For the text-containing cell, return its midpoint in (X, Y) coordinate format. 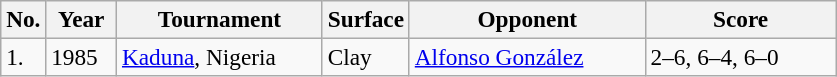
2–6, 6–4, 6–0 (740, 57)
Score (740, 19)
Opponent (527, 19)
Year (82, 19)
Surface (366, 19)
1. (24, 57)
Kaduna, Nigeria (220, 57)
Clay (366, 57)
No. (24, 19)
1985 (82, 57)
Alfonso González (527, 57)
Tournament (220, 19)
